Output the (x, y) coordinate of the center of the cell containing the given text.  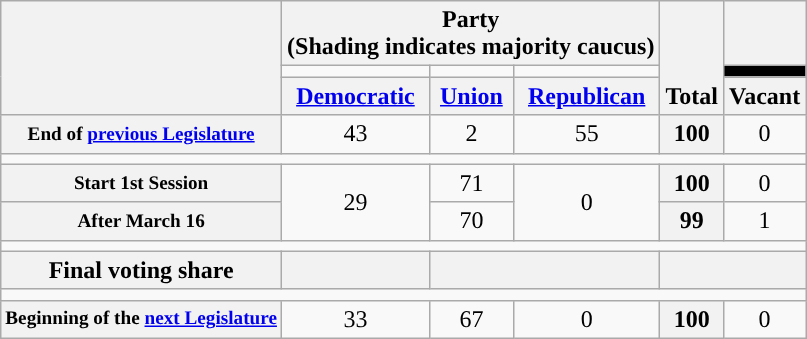
Republican (586, 96)
Vacant (764, 96)
2 (471, 134)
After March 16 (142, 221)
55 (586, 134)
End of previous Legislature (142, 134)
Democratic (356, 96)
Total (692, 58)
Union (471, 96)
Party (Shading indicates majority caucus) (471, 34)
70 (471, 221)
Final voting share (142, 270)
43 (356, 134)
29 (356, 202)
Beginning of the next Legislature (142, 319)
67 (471, 319)
1 (764, 221)
33 (356, 319)
99 (692, 221)
Start 1st Session (142, 183)
71 (471, 183)
